Find where the given text appears and provide that cell's center as [X, Y] coordinate. 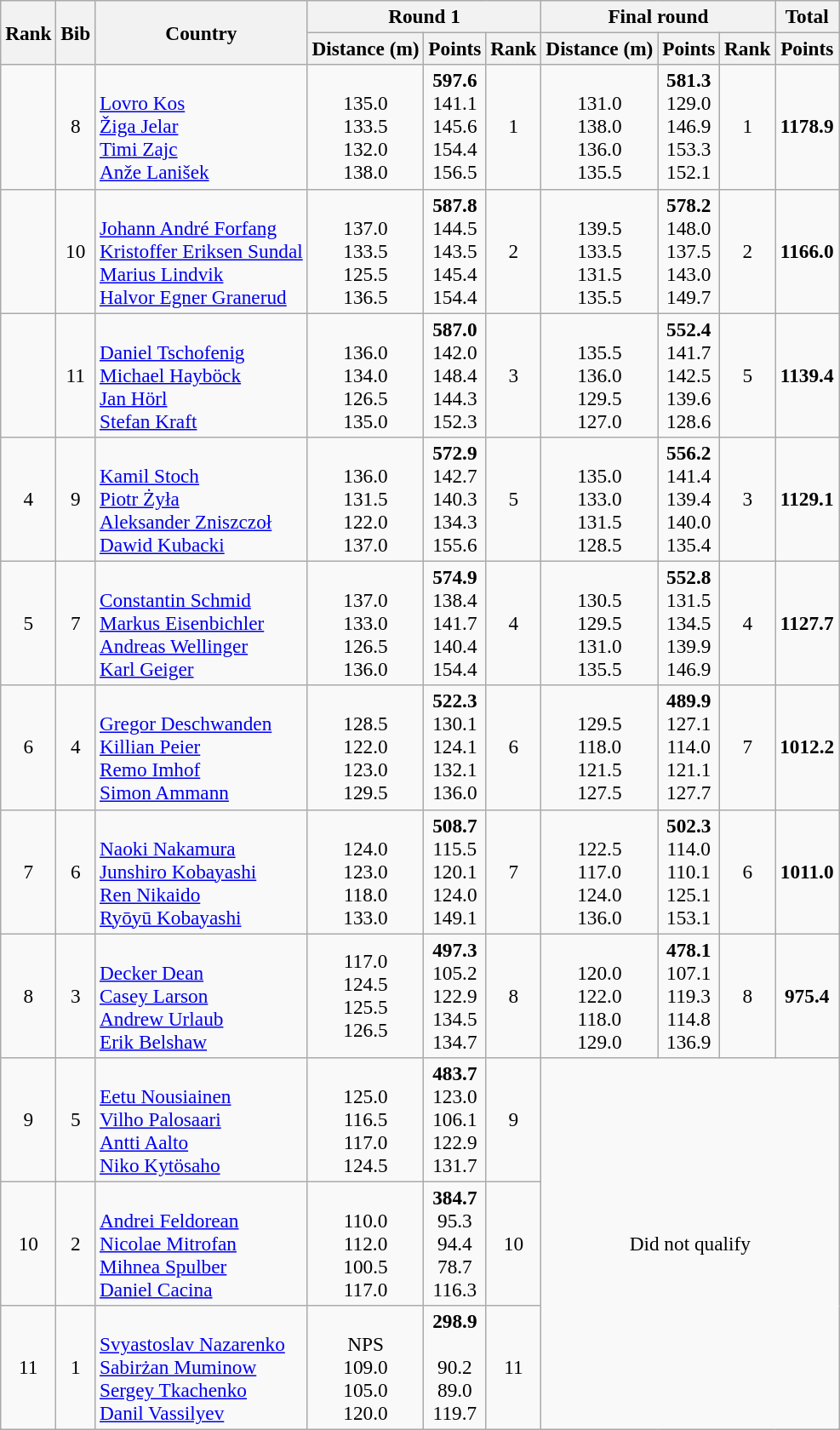
483.7123.0106.1122.9131.7 [454, 1119]
384.795.394.478.7116.3 [454, 1244]
Svyastoslav NazarenkoSabirżan MuminowSergey TkachenkoDanil Vassilyev [202, 1368]
135.0133.0131.5128.5 [599, 499]
Decker DeanCasey LarsonAndrew UrlaubErik Belshaw [202, 995]
Did not qualify [690, 1243]
129.5118.0121.5127.5 [599, 747]
587.0142.0148.4144.3152.3 [454, 375]
Kamil StochPiotr ŻyłaAleksander ZniszczołDawid Kubacki [202, 499]
478.1107.1119.3114.8136.9 [689, 995]
137.0133.5125.5136.5 [366, 251]
578.2148.0137.5143.0149.7 [689, 251]
125.0116.5117.0124.5 [366, 1119]
522.3130.1124.1132.1136.0 [454, 747]
Bib [76, 32]
128.5122.0123.0129.5 [366, 747]
581.3129.0146.9153.3152.1 [689, 127]
298.990.289.0119.7 [454, 1368]
1139.4 [807, 375]
135.5136.0129.5127.0 [599, 375]
Gregor DeschwandenKillian PeierRemo ImhofSimon Ammann [202, 747]
497.3105.2122.9134.5134.7 [454, 995]
Lovro KosŽiga JelarTimi ZajcAnže Lanišek [202, 127]
1166.0 [807, 251]
556.2141.4139.4140.0135.4 [689, 499]
136.0134.0126.5135.0 [366, 375]
Andrei FeldoreanNicolae MitrofanMihnea SpulberDaniel Cacina [202, 1244]
Constantin SchmidMarkus EisenbichlerAndreas WellingerKarl Geiger [202, 623]
122.5117.0124.0136.0 [599, 872]
136.0131.5122.0137.0 [366, 499]
117.0124.5125.5126.5 [366, 995]
Eetu NousiainenVilho PalosaariAntti AaltoNiko Kytösaho [202, 1119]
502.3114.0110.1125.1153.1 [689, 872]
1127.7 [807, 623]
120.0122.0118.0129.0 [599, 995]
137.0133.0126.5136.0 [366, 623]
Naoki NakamuraJunshiro KobayashiRen NikaidoRyōyū Kobayashi [202, 872]
NPS109.0105.0120.0 [366, 1368]
135.0133.5132.0138.0 [366, 127]
1129.1 [807, 499]
Country [202, 32]
130.5129.5131.0135.5 [599, 623]
Johann André ForfangKristoffer Eriksen SundalMarius LindvikHalvor Egner Granerud [202, 251]
1012.2 [807, 747]
131.0138.0136.0135.5 [599, 127]
1011.0 [807, 872]
1178.9 [807, 127]
489.9127.1114.0121.1127.7 [689, 747]
139.5133.5131.5135.5 [599, 251]
Round 1 [424, 16]
124.0123.0118.0133.0 [366, 872]
110.0112.0100.5117.0 [366, 1244]
552.4141.7142.5139.6128.6 [689, 375]
Total [807, 16]
Final round [659, 16]
Daniel TschofenigMichael HayböckJan HörlStefan Kraft [202, 375]
587.8144.5143.5145.4154.4 [454, 251]
508.7115.5120.1124.0149.1 [454, 872]
597.6141.1145.6154.4156.5 [454, 127]
572.9142.7140.3134.3155.6 [454, 499]
574.9138.4141.7140.4154.4 [454, 623]
975.4 [807, 995]
552.8131.5134.5139.9146.9 [689, 623]
